Return the [X, Y] coordinate for the center point of the cell that contains the specified text.  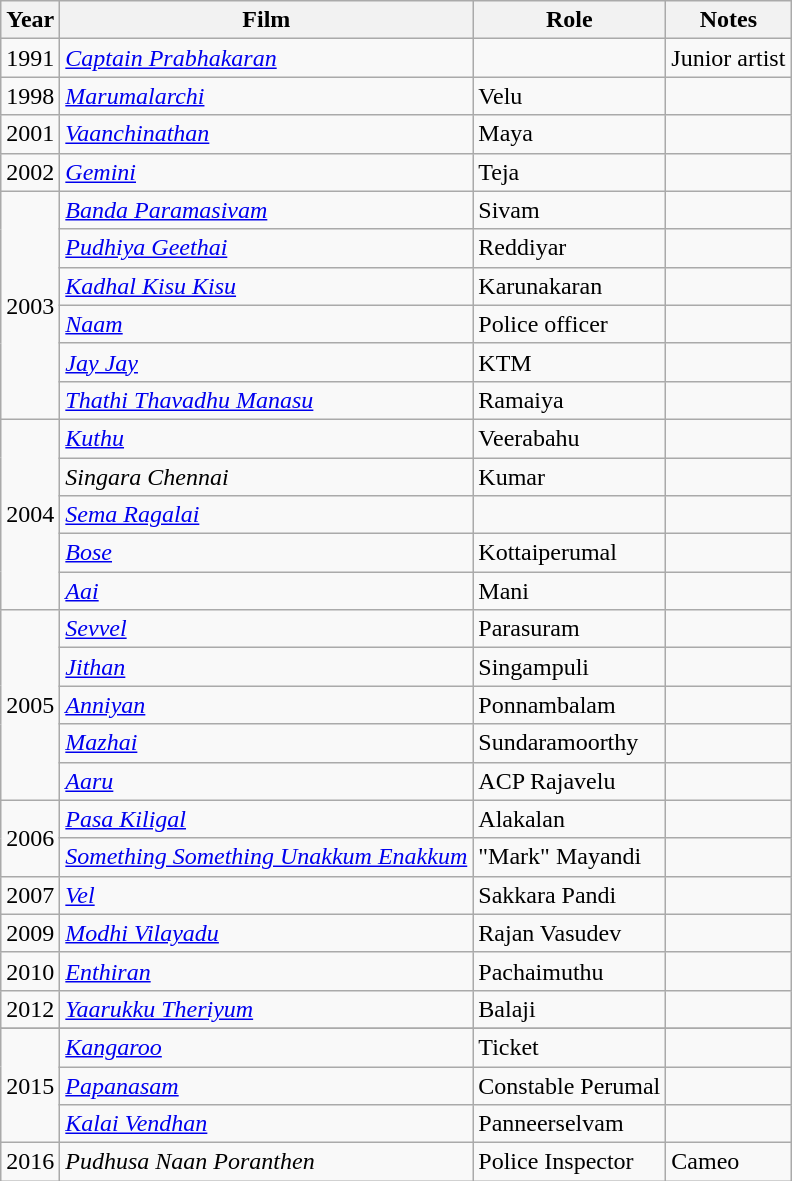
KTM [570, 362]
2001 [30, 134]
Junior artist [728, 58]
Cameo [728, 1162]
Constable Perumal [570, 1085]
Aai [266, 591]
Pudhiya Geethai [266, 248]
2009 [30, 933]
2016 [30, 1162]
"Mark" Mayandi [570, 857]
Sevvel [266, 629]
2015 [30, 1085]
Pasa Kiligal [266, 819]
Papanasam [266, 1085]
Marumalarchi [266, 96]
Film [266, 20]
Kumar [570, 477]
Captain Prabhakaran [266, 58]
Anniyan [266, 705]
Sema Ragalai [266, 515]
Pudhusa Naan Poranthen [266, 1162]
Kalai Vendhan [266, 1124]
Vaanchinathan [266, 134]
Teja [570, 172]
Velu [570, 96]
Sivam [570, 210]
Veerabahu [570, 438]
Jithan [266, 667]
Mazhai [266, 743]
Mani [570, 591]
Vel [266, 895]
Ticket [570, 1047]
Year [30, 20]
Police Inspector [570, 1162]
Kangaroo [266, 1047]
Pachaimuthu [570, 971]
Police officer [570, 324]
Ramaiya [570, 400]
2003 [30, 305]
Role [570, 20]
2006 [30, 838]
1998 [30, 96]
Panneerselvam [570, 1124]
Singara Chennai [266, 477]
Sakkara Pandi [570, 895]
Maya [570, 134]
Gemini [266, 172]
Aaru [266, 781]
Naam [266, 324]
Kuthu [266, 438]
Reddiyar [570, 248]
Sundaramoorthy [570, 743]
Singampuli [570, 667]
2004 [30, 514]
Something Something Unakkum Enakkum [266, 857]
Bose [266, 553]
ACP Rajavelu [570, 781]
2007 [30, 895]
Notes [728, 20]
Ponnambalam [570, 705]
2012 [30, 1009]
Rajan Vasudev [570, 933]
Enthiran [266, 971]
2002 [30, 172]
Banda Paramasivam [266, 210]
Karunakaran [570, 286]
2010 [30, 971]
2005 [30, 705]
Jay Jay [266, 362]
Balaji [570, 1009]
Parasuram [570, 629]
Yaarukku Theriyum [266, 1009]
Modhi Vilayadu [266, 933]
1991 [30, 58]
Alakalan [570, 819]
Kadhal Kisu Kisu [266, 286]
Thathi Thavadhu Manasu [266, 400]
Kottaiperumal [570, 553]
